From the cell containing the given text, extract its center point as [X, Y] coordinate. 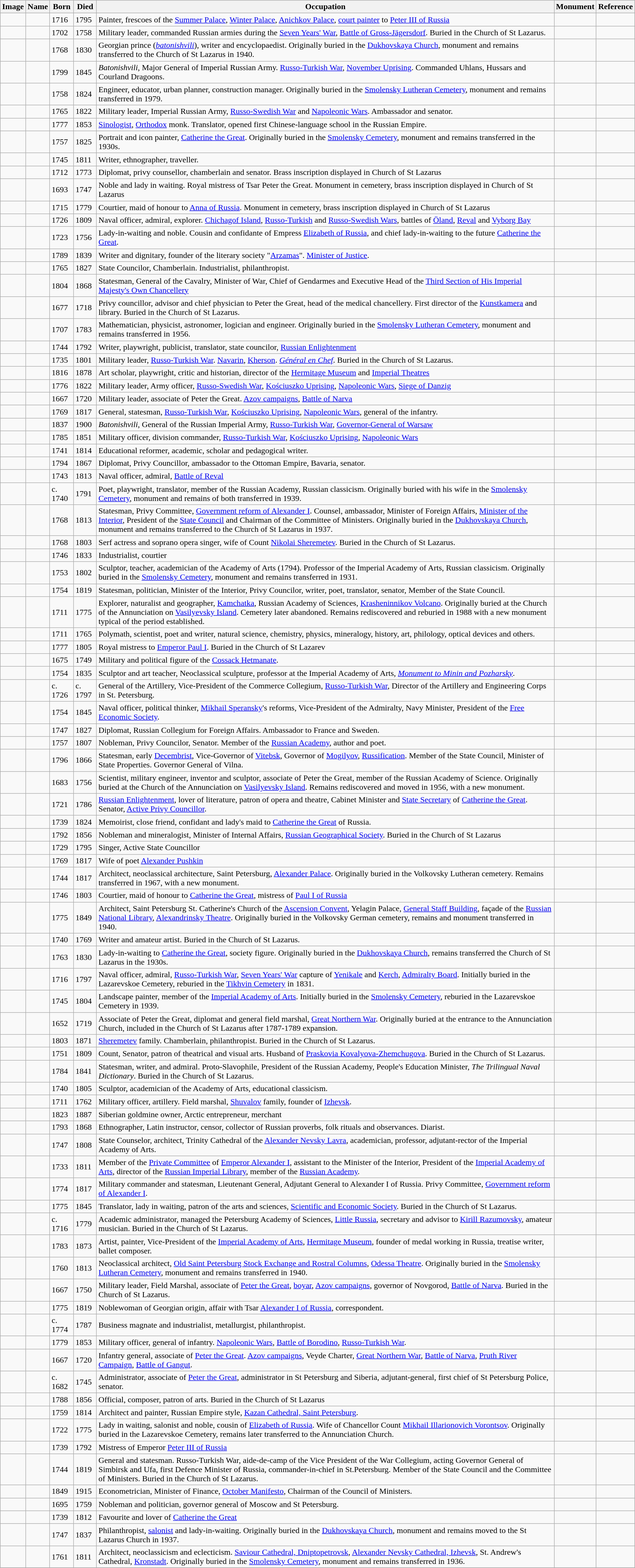
1816 [62, 373]
Naval officer, admiral, explorer. Chichagof Island, Russo-Turkish and Russo-Swedish Wars, battles of Öland, Reval and Vyborg Bay [326, 220]
1733 [62, 1167]
1735 [62, 360]
Siberian goldmine owner, Arctic entrepreneur, merchant [326, 1114]
Military officer, artillery. Field marshal, Shuvalov family, founder of Izhevsk. [326, 1102]
1787 [85, 1325]
State Counselor, architect, Trinity Cathedral of the Alexander Nevsky Lavra, academician, professor, adjutant-rector of the Imperial Academy of Arts. [326, 1145]
c. 1682 [62, 1382]
Military officer, division commander, Russo-Turkish War, Kościuszko Uprising, Napoleonic Wars [326, 437]
1652 [62, 1023]
Singer, Active State Councillor [326, 848]
1741 [62, 450]
1873 [85, 1246]
c. 1726 [62, 690]
Favourite and lover of Catherine the Great [326, 1517]
Memoirist, close friend, confidant and lady's maid to Catherine the Great of Russia. [326, 822]
1797 [85, 979]
1866 [85, 761]
Military leader, commanded Russian armies during the Seven Years' War, Battle of Gross-Jägersdorf. Buried in the Church of St Lazarus. [326, 33]
1796 [62, 761]
Writer and amateur artist. Buried in the Church of St Lazarus. [326, 940]
1807 [85, 743]
1712 [62, 172]
Statesman, politician, Minister of the Interior, Privy Councilor, writer, poet, translator, senator, Member of the State Council. [326, 590]
1774 [62, 1189]
Name [38, 7]
1789 [62, 255]
1841 [85, 1071]
1900 [85, 424]
1763 [62, 957]
Nobleman and mineralogist, Minister of Internal Affairs, Russian Geographical Society. Buried in the Church of St Lazarus [326, 835]
Military leader, Russo-Turkish War. Navarin, Kherson. Général en Chef. Buried in the Church of St Lazarus. [326, 360]
Military commander and statesman, Lieutenant General, Adjutant General to Alexander I of Russia. Privy Committee, Government reform of Alexander I. [326, 1189]
1762 [85, 1102]
Serf actress and soprano opera singer, wife of Count Nikolai Sheremetev. Buried in the Church of St Lazarus. [326, 542]
1693 [62, 190]
1801 [85, 360]
1719 [85, 1023]
Portrait and icon painter, Catherine the Great. Originally buried in the Smolensky Cemetery, monument and remains transferred in the 1930s. [326, 142]
Landscape painter, member of the Imperial Academy of Arts. Initially buried in the Smolensky Cemetery, reburied in the Lazarevskoe Cemetery in 1939. [326, 1001]
1791 [85, 494]
1722 [62, 1430]
Architect and painter, Russian Empire style, Kazan Cathedral, Saint Petersburg. [326, 1412]
1729 [62, 848]
1878 [85, 373]
1786 [85, 805]
Monument [575, 7]
Sculptor, academician of the Academy of Arts, educational classicism. [326, 1089]
1867 [85, 463]
c. 1740 [62, 494]
Noble and lady in waiting. Royal mistress of Tsar Peter the Great. Monument in cemetery, brass inscription displayed in Church of St Lazarus [326, 190]
Noblewoman of Georgian origin, affair with Tsar Alexander I of Russia, correspondent. [326, 1307]
1677 [62, 308]
1683 [62, 782]
1723 [62, 238]
Image [13, 7]
1812 [85, 1517]
Born [62, 7]
Official, composer, patron of arts. Buried in the Church of St Lazarus [326, 1400]
Diplomat, Privy Councillor, ambassador to the Ottoman Empire, Bavaria, senator. [326, 463]
1721 [62, 805]
1760 [62, 1268]
Lady-in-waiting and noble. Cousin and confidante of Empress Elizabeth of Russia, and chief lady-in-waiting to the future Catherine the Great. [326, 238]
1675 [62, 660]
c. 1797 [85, 690]
1749 [85, 660]
1833 [85, 555]
Count, Senator, patron of theatrical and visual arts. Husband of Praskovia Kovalyova-Zhemchugova. Buried in the Church of St Lazarus. [326, 1054]
Wife of poet Alexander Pushkin [326, 861]
1825 [85, 142]
1915 [85, 1491]
Batonishvili, General of the Russian Imperial Army, Russo-Turkish War, Governor-General of Warsaw [326, 424]
Royal mistress to Emperor Paul I. Buried in the Church of St Lazarev [326, 647]
Mistress of Emperor Peter III of Russia [326, 1447]
1823 [62, 1114]
Naval officer, admiral, Battle of Reval [326, 476]
Military leader, Imperial Russian Army, Russo-Swedish War and Napoleonic Wars. Ambassador and senator. [326, 112]
Sinologist, Orthodox monk. Translator, opened first Chinese-language school in the Russian Empire. [326, 124]
Writer, ethnographer, traveller. [326, 159]
1793 [62, 1127]
1707 [62, 329]
1808 [85, 1145]
1753 [62, 573]
Translator, lady in waiting, patron of the arts and sciences, Scientific and Economic Society. Buried in the Church of St Lazarus. [326, 1206]
1799 [62, 72]
1788 [62, 1400]
Diplomat, Russian Collegium for Foreign Affairs. Ambassador to France and Sweden. [326, 730]
Military and political figure of the Cossack Hetmanate. [326, 660]
1887 [85, 1114]
Sheremetev family. Chamberlain, philanthropist. Buried in the Church of St Lazarus. [326, 1041]
Art scholar, playwright, critic and historian, director of the Hermitage Museum and Imperial Theatres [326, 373]
Courtier, maid of honour to Catherine the Great, mistress of Paul I of Russia [326, 896]
Nobleman and politician, governor general of Moscow and St Petersburg. [326, 1504]
1718 [85, 308]
1750 [85, 1290]
Econometrician, Minister of Finance, October Manifesto, Chairman of the Council of Ministers. [326, 1491]
1835 [85, 673]
1784 [62, 1071]
1715 [62, 207]
1776 [62, 386]
1726 [62, 220]
Diplomat, privy counsellor, chamberlain and senator. Brass inscription displayed in Church of St Lazarus [326, 172]
Sculptor and art teacher, Neoclassical sculpture, professor at the Imperial Academy of Arts, Monument to Minin and Pozharsky. [326, 673]
Batonishvili, Major General of Imperial Russian Army. Russo-Turkish War, November Uprising. Commanded Uhlans, Hussars and Courland Dragoons. [326, 72]
Industrialist, courtier [326, 555]
Painter, frescoes of the Summer Palace, Winter Palace, Anichkov Palace, court painter to Peter III of Russia [326, 20]
State Councilor, Chamberlain. Industrialist, philanthropist. [326, 268]
1761 [62, 1556]
1851 [85, 437]
Ethnographer, Latin instructor, censor, collector of Russian proverbs, folk rituals and observances. Diarist. [326, 1127]
Educational reformer, academic, scholar and pedagogical writer. [326, 450]
Military leader, Army officer, Russo-Swedish War, Kościuszko Uprising, Napoleonic Wars, Siege of Danzig [326, 386]
1695 [62, 1504]
General, statesman, Russo-Turkish War, Kościuszko Uprising, Napoleonic Wars, general of the infantry. [326, 411]
1743 [62, 476]
Writer, playwright, publicist, translator, state councilor, Russian Enlightenment [326, 347]
c. 1774 [62, 1325]
Polymath, scientist, poet and writer, natural science, chemistry, physics, mineralogy, history, art, philology, optical devices and others. [326, 634]
Courtier, maid of honour to Anna of Russia. Monument in cemetery, brass inscription displayed in Church of St Lazarus [326, 207]
1773 [85, 172]
1702 [62, 33]
Writer and dignitary, founder of the literary society "Arzamas". Minister of Justice. [326, 255]
1839 [85, 255]
Business magnate and industrialist, metallurgist, philanthropist. [326, 1325]
Military officer, general of infantry. Napoleonic Wars, Battle of Borodino, Russo-Turkish War. [326, 1343]
Military leader, associate of Peter the Great. Azov campaigns, Battle of Narva [326, 399]
c. 1716 [62, 1224]
Occupation [326, 7]
Nobleman, Privy Councilor, Senator. Member of the Russian Academy, author and poet. [326, 743]
1751 [62, 1054]
1794 [62, 463]
Reference [615, 7]
1785 [62, 437]
Died [85, 7]
1802 [85, 573]
1871 [85, 1041]
